Capture the cell that displays the provided text and extract its (X, Y) central coordinate. 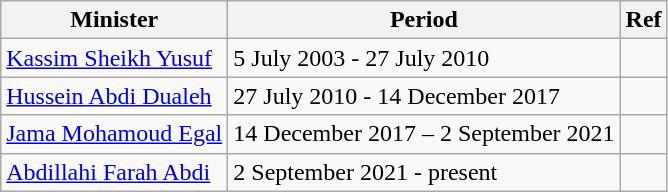
27 July 2010 - 14 December 2017 (424, 96)
Minister (114, 20)
Hussein Abdi Dualeh (114, 96)
Kassim Sheikh Yusuf (114, 58)
5 July 2003 - 27 July 2010 (424, 58)
2 September 2021 - present (424, 172)
Jama Mohamoud Egal (114, 134)
Ref (644, 20)
Abdillahi Farah Abdi (114, 172)
Period (424, 20)
14 December 2017 – 2 September 2021 (424, 134)
